Find where the given text appears and provide that cell's center as [x, y] coordinate. 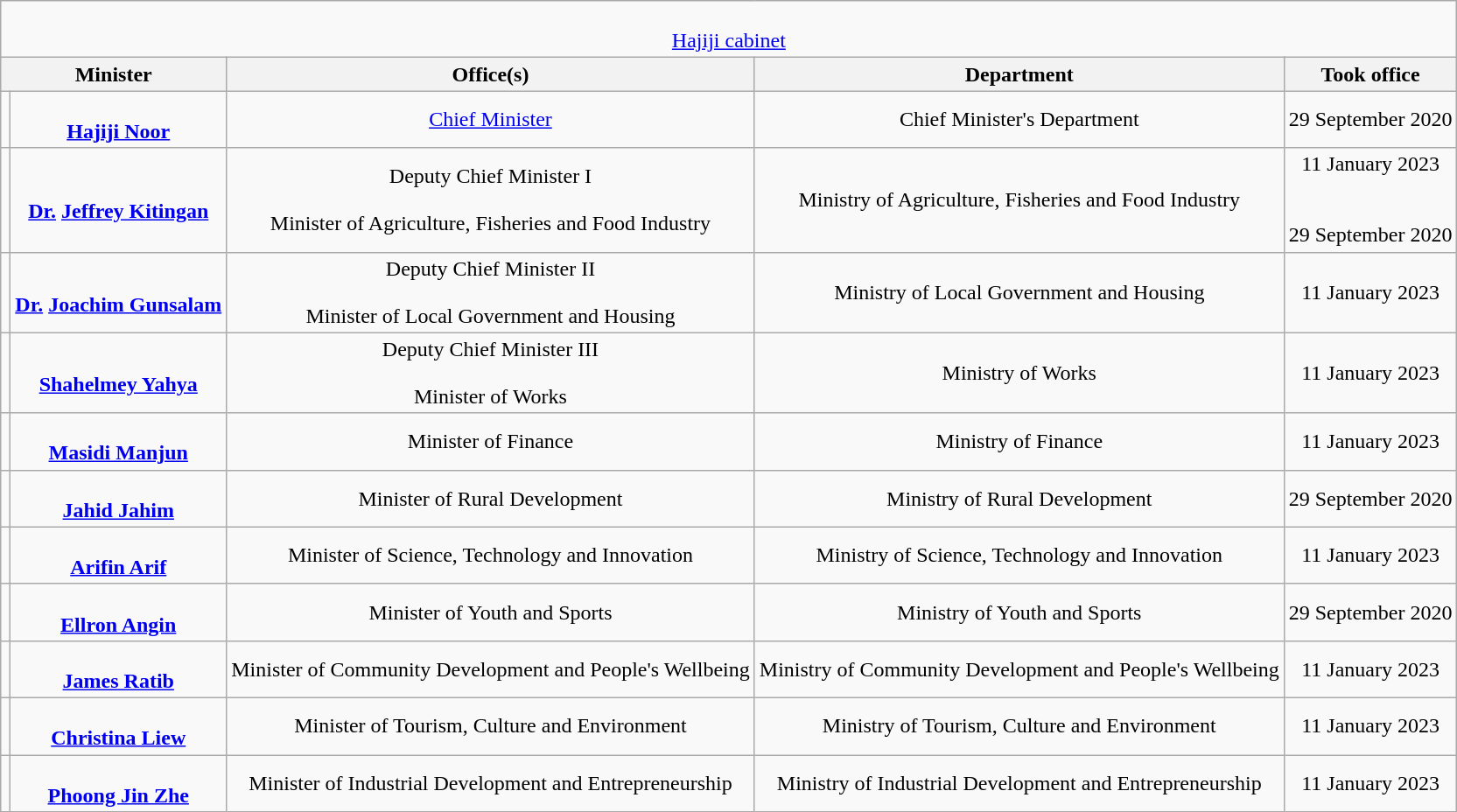
Phoong Jin Zhe [119, 782]
Minister of Tourism, Culture and Environment [491, 726]
Minister of Finance [491, 441]
Ministry of Agriculture, Fisheries and Food Industry [1019, 199]
Ministry of Community Development and People's Wellbeing [1019, 668]
Deputy Chief Minister IIIMinister of Works [491, 373]
James Ratib [119, 668]
Minister of Industrial Development and Entrepreneurship [491, 782]
Ministry of Youth and Sports [1019, 612]
Minister of Rural Development [491, 499]
Department [1019, 74]
Ministry of Works [1019, 373]
Ministry of Local Government and Housing [1019, 292]
Deputy Chief Minister IIMinister of Local Government and Housing [491, 292]
Ministry of Tourism, Culture and Environment [1019, 726]
Office(s) [491, 74]
Masidi Manjun [119, 441]
Ministry of Industrial Development and Entrepreneurship [1019, 782]
Deputy Chief Minister IMinister of Agriculture, Fisheries and Food Industry [491, 199]
Ellron Angin [119, 612]
Shahelmey Yahya [119, 373]
Dr. Jeffrey Kitingan [119, 199]
Christina Liew [119, 726]
Jahid Jahim [119, 499]
Chief Minister [491, 119]
Minister of Youth and Sports [491, 612]
Arifin Arif [119, 555]
Hajiji Noor [119, 119]
Chief Minister's Department [1019, 119]
Ministry of Science, Technology and Innovation [1019, 555]
Minister [114, 74]
Took office [1370, 74]
Hajiji cabinet [729, 30]
Ministry of Rural Development [1019, 499]
Dr. Joachim Gunsalam [119, 292]
11 January 202329 September 2020 [1370, 199]
Minister of Science, Technology and Innovation [491, 555]
Ministry of Finance [1019, 441]
Minister of Community Development and People's Wellbeing [491, 668]
